For the text-containing cell, return its midpoint in (X, Y) coordinate format. 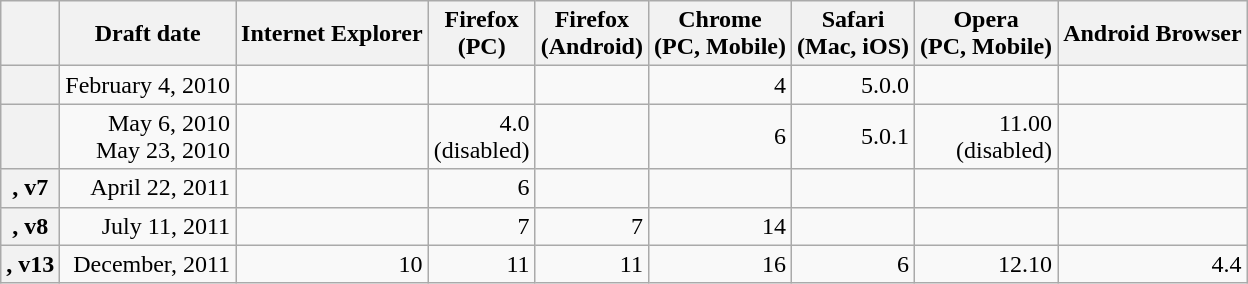
14 (720, 226)
Chrome(PC, Mobile) (720, 34)
December, 2011 (148, 264)
Safari(Mac, iOS) (854, 34)
11.00(disabled) (986, 136)
, v13 (30, 264)
Internet Explorer (332, 34)
5.0.0 (854, 85)
April 22, 2011 (148, 188)
May 6, 2010May 23, 2010 (148, 136)
4.0(disabled) (482, 136)
Firefox(Android) (592, 34)
Opera(PC, Mobile) (986, 34)
February 4, 2010 (148, 85)
Draft date (148, 34)
16 (720, 264)
July 11, 2011 (148, 226)
, v8 (30, 226)
4 (720, 85)
5.0.1 (854, 136)
, v7 (30, 188)
4.4 (1153, 264)
12.10 (986, 264)
Android Browser (1153, 34)
Firefox(PC) (482, 34)
10 (332, 264)
